Return (x, y) of the center of cell containing provided text 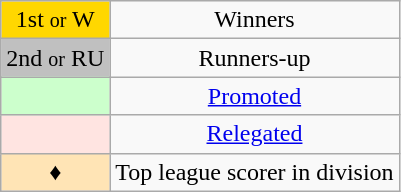
Promoted (254, 96)
♦ (56, 172)
Runners-up (254, 58)
Winners (254, 20)
2nd or RU (56, 58)
Top league scorer in division (254, 172)
Relegated (254, 134)
1st or W (56, 20)
